Identify which cell holds the provided text, then report its (X, Y) central coordinate. 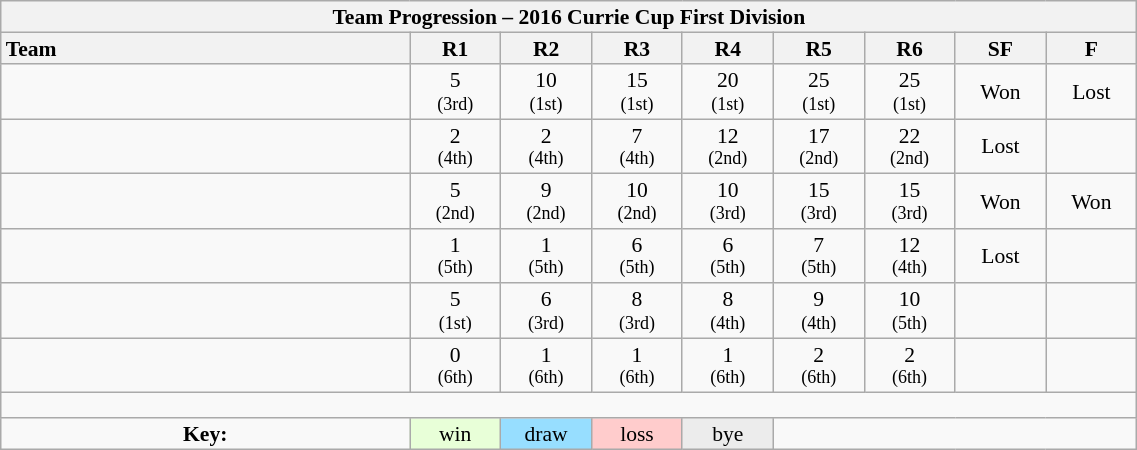
loss (638, 434)
F (1092, 49)
8 (4th) (728, 312)
Team Progression – 2016 Currie Cup First Division (569, 17)
17 (2nd) (818, 146)
Key: (206, 434)
5 (1st) (456, 312)
12 (4th) (910, 256)
10 (3rd) (728, 202)
15 (1st) (638, 92)
R2 (546, 49)
5 (3rd) (456, 92)
7 (5th) (818, 256)
9 (4th) (818, 312)
draw (546, 434)
10 (5th) (910, 312)
R4 (728, 49)
R3 (638, 49)
5 (2nd) (456, 202)
22 (2nd) (910, 146)
10 (2nd) (638, 202)
12 (2nd) (728, 146)
R1 (456, 49)
R6 (910, 49)
10 (1st) (546, 92)
R5 (818, 49)
Team (206, 49)
0 (6th) (456, 366)
win (456, 434)
bye (728, 434)
7 (4th) (638, 146)
20 (1st) (728, 92)
9 (2nd) (546, 202)
SF (1000, 49)
8 (3rd) (638, 312)
6 (3rd) (546, 312)
